Provide the (x, y) coordinate of the cell's center where the given text is located.  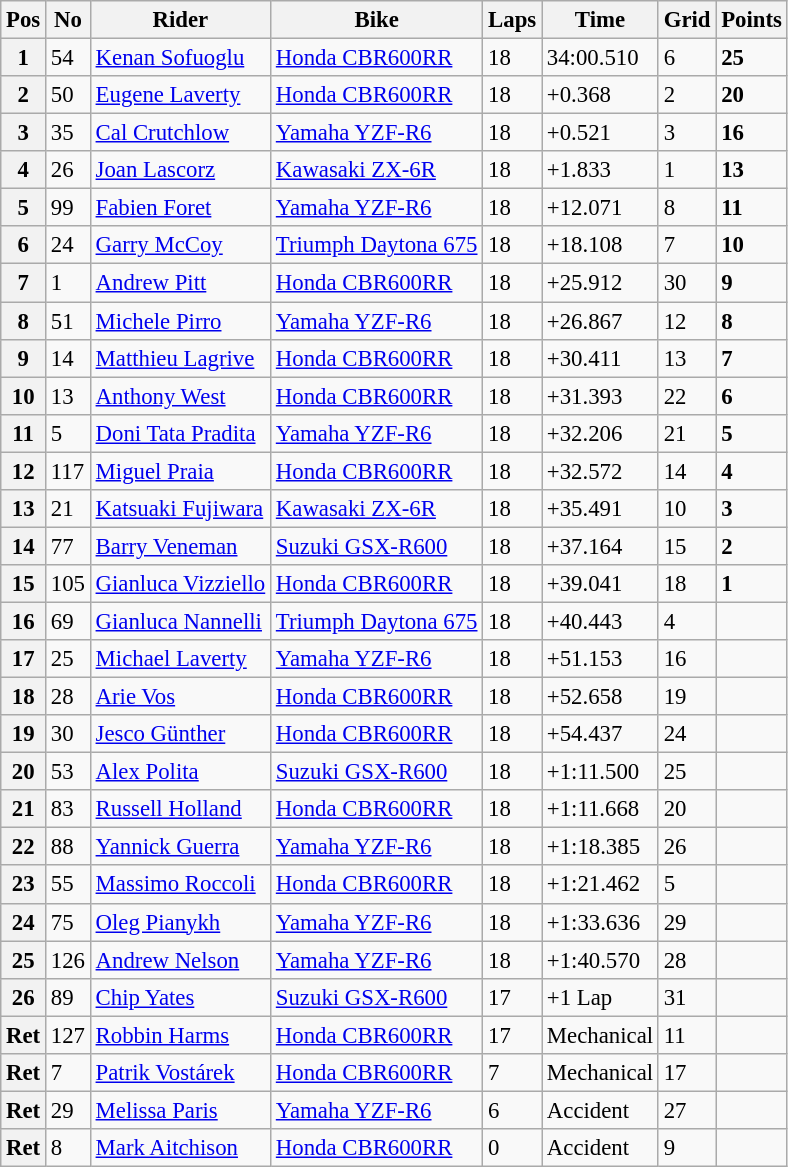
Michael Laverty (180, 659)
+1.833 (600, 170)
+18.108 (600, 245)
Anthony West (180, 396)
+0.368 (600, 95)
Garry McCoy (180, 245)
Fabien Foret (180, 208)
89 (68, 997)
Yannick Guerra (180, 847)
27 (686, 1110)
+26.867 (600, 321)
+51.153 (600, 659)
Bike (377, 20)
69 (68, 621)
+32.572 (600, 471)
Laps (512, 20)
Points (752, 20)
+12.071 (600, 208)
+1:33.636 (600, 922)
Gianluca Nannelli (180, 621)
53 (68, 772)
Matthieu Lagrive (180, 358)
54 (68, 58)
Alex Polita (180, 772)
+1:18.385 (600, 847)
117 (68, 471)
Massimo Roccoli (180, 885)
Russell Holland (180, 809)
Joan Lascorz (180, 170)
31 (686, 997)
+1:40.570 (600, 960)
Patrik Vostárek (180, 1073)
50 (68, 95)
Chip Yates (180, 997)
Melissa Paris (180, 1110)
51 (68, 321)
Arie Vos (180, 697)
Grid (686, 20)
55 (68, 885)
Pos (24, 20)
+37.164 (600, 546)
+52.658 (600, 697)
No (68, 20)
+40.443 (600, 621)
Katsuaki Fujiwara (180, 509)
0 (512, 1148)
88 (68, 847)
Eugene Laverty (180, 95)
+35.491 (600, 509)
+1:11.668 (600, 809)
23 (24, 885)
Michele Pirro (180, 321)
75 (68, 922)
Rider (180, 20)
Andrew Nelson (180, 960)
99 (68, 208)
Oleg Pianykh (180, 922)
+1 Lap (600, 997)
127 (68, 1035)
+32.206 (600, 433)
77 (68, 546)
+25.912 (600, 283)
126 (68, 960)
+31.393 (600, 396)
+1:11.500 (600, 772)
105 (68, 584)
Kenan Sofuoglu (180, 58)
Miguel Praia (180, 471)
+39.041 (600, 584)
Cal Crutchlow (180, 133)
Andrew Pitt (180, 283)
83 (68, 809)
Robbin Harms (180, 1035)
Time (600, 20)
34:00.510 (600, 58)
+30.411 (600, 358)
Jesco Günther (180, 734)
Barry Veneman (180, 546)
+0.521 (600, 133)
+54.437 (600, 734)
Mark Aitchison (180, 1148)
35 (68, 133)
Doni Tata Pradita (180, 433)
Gianluca Vizziello (180, 584)
+1:21.462 (600, 885)
